For the text-containing cell, return its midpoint in [x, y] coordinate format. 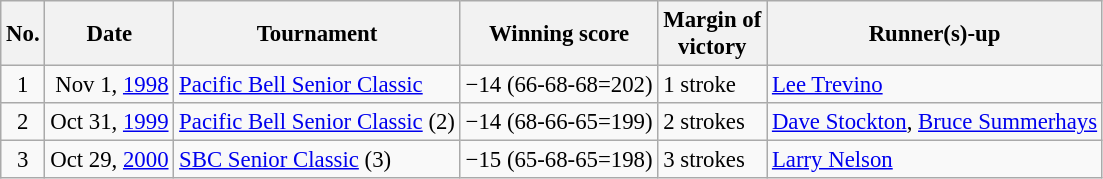
3 strokes [712, 160]
Oct 29, 2000 [110, 160]
Pacific Bell Senior Classic [317, 85]
3 [23, 160]
2 strokes [712, 122]
Runner(s)-up [935, 34]
1 stroke [712, 85]
2 [23, 122]
Pacific Bell Senior Classic (2) [317, 122]
SBC Senior Classic (3) [317, 160]
No. [23, 34]
Nov 1, 1998 [110, 85]
Lee Trevino [935, 85]
−15 (65-68-65=198) [559, 160]
Winning score [559, 34]
−14 (68-66-65=199) [559, 122]
Larry Nelson [935, 160]
Date [110, 34]
1 [23, 85]
−14 (66-68-68=202) [559, 85]
Oct 31, 1999 [110, 122]
Margin ofvictory [712, 34]
Tournament [317, 34]
Dave Stockton, Bruce Summerhays [935, 122]
